Search for the cell housing the specified text and yield its (x, y) center coordinate. 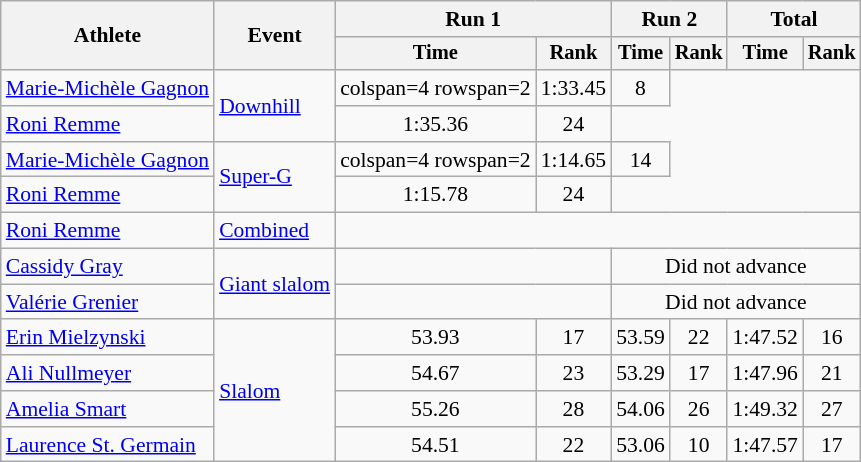
8 (640, 88)
23 (574, 373)
14 (640, 160)
55.26 (436, 409)
Combined (274, 231)
1:35.36 (436, 124)
Slalom (274, 391)
27 (832, 409)
54.67 (436, 373)
Erin Mielzynski (108, 338)
1:47.52 (764, 338)
1:14.65 (574, 160)
Ali Nullmeyer (108, 373)
22 (699, 338)
1:47.96 (764, 373)
54.06 (640, 409)
Event (274, 36)
1:49.32 (764, 409)
26 (699, 409)
1:15.78 (436, 195)
Amelia Smart (108, 409)
Giant slalom (274, 284)
21 (832, 373)
Athlete (108, 36)
53.59 (640, 338)
Valérie Grenier (108, 302)
Cassidy Gray (108, 267)
Downhill (274, 106)
Run 2 (669, 19)
16 (832, 338)
Run 1 (473, 19)
1:33.45 (574, 88)
53.93 (436, 338)
Total (794, 19)
28 (574, 409)
Super-G (274, 178)
53.29 (640, 373)
